Extract the (x, y) coordinate from the center of the cell holding the provided text.  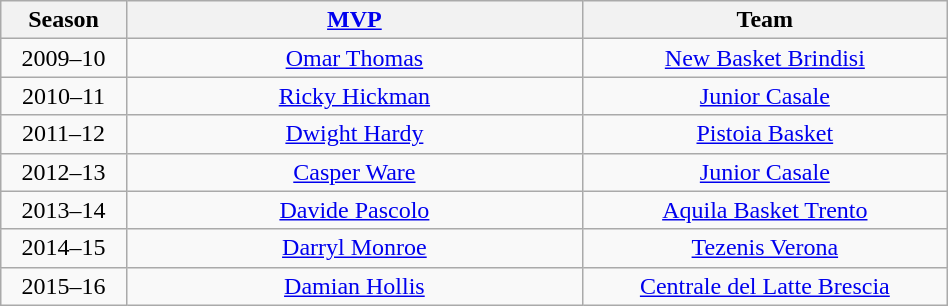
Dwight Hardy (354, 134)
2011–12 (64, 134)
2013–14 (64, 210)
Ricky Hickman (354, 96)
New Basket Brindisi (764, 58)
Casper Ware (354, 172)
2014–15 (64, 248)
Omar Thomas (354, 58)
Tezenis Verona (764, 248)
2015–16 (64, 286)
Season (64, 20)
2010–11 (64, 96)
Centrale del Latte Brescia (764, 286)
Damian Hollis (354, 286)
2009–10 (64, 58)
2012–13 (64, 172)
Aquila Basket Trento (764, 210)
Davide Pascolo (354, 210)
MVP (354, 20)
Team (764, 20)
Pistoia Basket (764, 134)
Darryl Monroe (354, 248)
